Identify which cell holds the provided text, then report its [x, y] central coordinate. 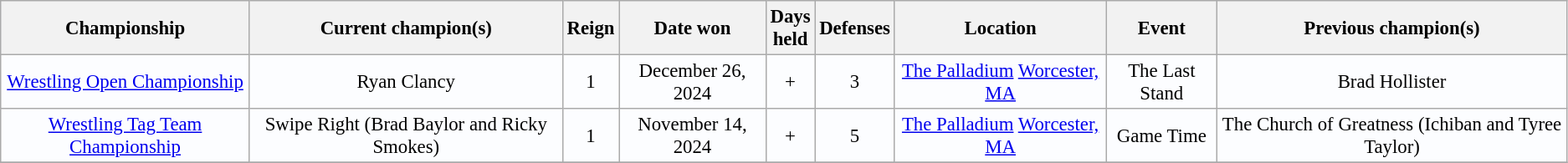
November 14, 2024 [693, 135]
Swipe Right (Brad Baylor and Ricky Smokes) [406, 135]
December 26, 2024 [693, 82]
Defenses [855, 28]
Game Time [1161, 135]
The Last Stand [1161, 82]
Championship [126, 28]
Ryan Clancy [406, 82]
The Church of Greatness (Ichiban and Tyree Taylor) [1392, 135]
Event [1161, 28]
Previous champion(s) [1392, 28]
Wrestling Open Championship [126, 82]
Brad Hollister [1392, 82]
Current champion(s) [406, 28]
Reign [591, 28]
Daysheld [790, 28]
5 [855, 135]
Location [1001, 28]
Wrestling Tag Team Championship [126, 135]
3 [855, 82]
Date won [693, 28]
